For the text-containing cell, return its midpoint in (x, y) coordinate format. 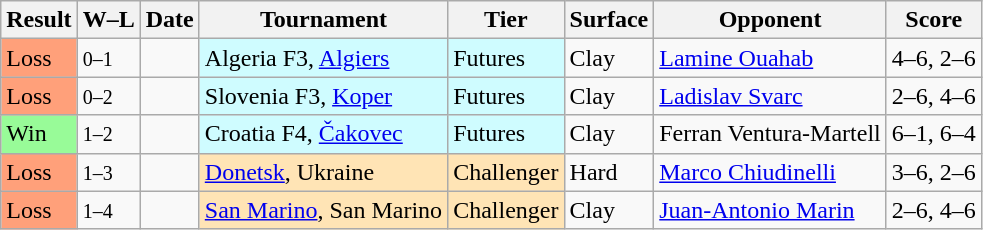
1–4 (108, 210)
0–2 (108, 96)
0–1 (108, 58)
Donetsk, Ukraine (323, 172)
Surface (609, 20)
Marco Chiudinelli (770, 172)
Croatia F4, Čakovec (323, 134)
Score (934, 20)
3–6, 2–6 (934, 172)
San Marino, San Marino (323, 210)
Slovenia F3, Koper (323, 96)
1–3 (108, 172)
Lamine Ouahab (770, 58)
4–6, 2–6 (934, 58)
1–2 (108, 134)
Juan-Antonio Marin (770, 210)
Win (39, 134)
Ferran Ventura-Martell (770, 134)
Tier (506, 20)
Tournament (323, 20)
W–L (108, 20)
Hard (609, 172)
Algeria F3, Algiers (323, 58)
Date (170, 20)
6–1, 6–4 (934, 134)
Ladislav Svarc (770, 96)
Result (39, 20)
Opponent (770, 20)
